Detect which cell encompasses the target text, then output its [x, y] center coordinate. 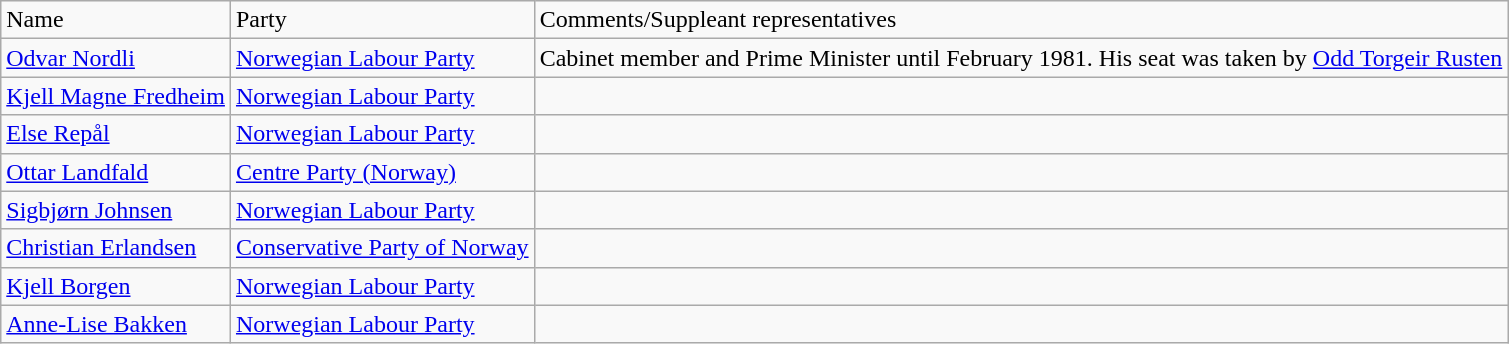
Cabinet member and Prime Minister until February 1981. His seat was taken by Odd Torgeir Rusten [1021, 58]
Anne-Lise Bakken [116, 324]
Ottar Landfald [116, 172]
Comments/Suppleant representatives [1021, 20]
Christian Erlandsen [116, 248]
Party [382, 20]
Centre Party (Norway) [382, 172]
Odvar Nordli [116, 58]
Name [116, 20]
Sigbjørn Johnsen [116, 210]
Else Repål [116, 134]
Kjell Magne Fredheim [116, 96]
Kjell Borgen [116, 286]
Conservative Party of Norway [382, 248]
